Locate the cell with the specified text and output its [x, y] center coordinate. 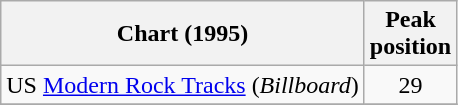
Peakposition [410, 34]
29 [410, 85]
US Modern Rock Tracks (Billboard) [183, 85]
Chart (1995) [183, 34]
